Scan for the cell matching the given text and deliver its (x, y) coordinate at center. 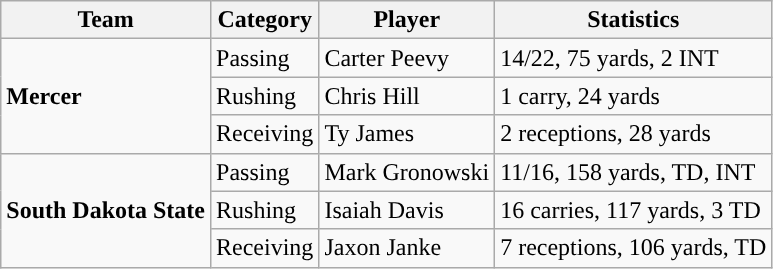
Player (407, 20)
Team (106, 20)
1 carry, 24 yards (634, 96)
Jaxon Janke (407, 248)
Chris Hill (407, 96)
South Dakota State (106, 210)
16 carries, 117 yards, 3 TD (634, 210)
2 receptions, 28 yards (634, 134)
Ty James (407, 134)
Mark Gronowski (407, 172)
Mercer (106, 96)
14/22, 75 yards, 2 INT (634, 58)
Statistics (634, 20)
Isaiah Davis (407, 210)
11/16, 158 yards, TD, INT (634, 172)
Category (265, 20)
Carter Peevy (407, 58)
7 receptions, 106 yards, TD (634, 248)
